Scan for the cell matching the given text and deliver its [x, y] coordinate at center. 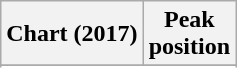
Chart (2017) [72, 34]
Peakposition [189, 34]
